From the cell containing the given text, extract its center point as [X, Y] coordinate. 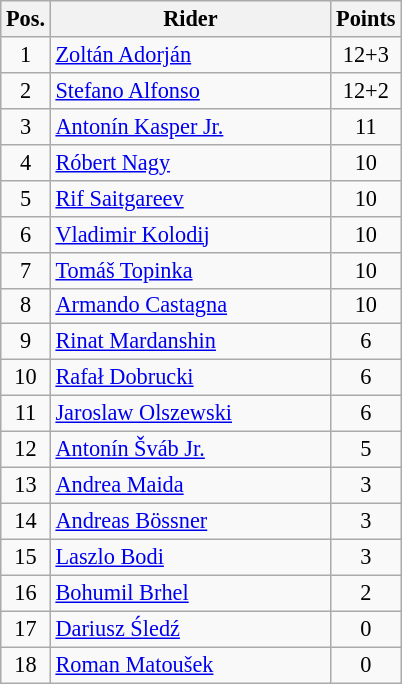
12+3 [366, 55]
Antonín Šváb Jr. [190, 450]
Dariusz Śledź [190, 629]
Rafał Dobrucki [190, 378]
Andreas Bössner [190, 521]
Points [366, 19]
Róbert Nagy [190, 162]
12+2 [366, 90]
Armando Castagna [190, 306]
Roman Matoušek [190, 665]
Vladimir Kolodij [190, 234]
Tomáš Topinka [190, 270]
7 [26, 270]
Jaroslaw Olszewski [190, 414]
Stefano Alfonso [190, 90]
Rinat Mardanshin [190, 342]
Andrea Maida [190, 485]
12 [26, 450]
16 [26, 593]
15 [26, 557]
Rif Saitgareev [190, 198]
Pos. [26, 19]
18 [26, 665]
13 [26, 485]
4 [26, 162]
Laszlo Bodi [190, 557]
14 [26, 521]
1 [26, 55]
Zoltán Adorján [190, 55]
8 [26, 306]
Rider [190, 19]
Bohumil Brhel [190, 593]
Antonín Kasper Jr. [190, 126]
9 [26, 342]
17 [26, 629]
